Return the (x, y) coordinate for the center point of the cell that contains the specified text.  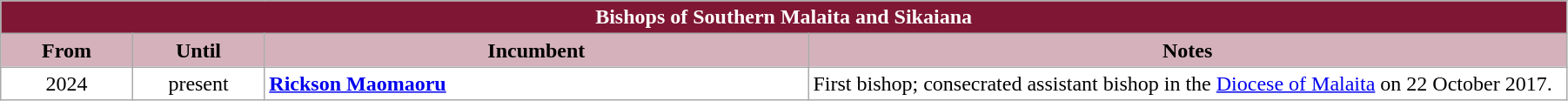
First bishop; consecrated assistant bishop in the Diocese of Malaita on 22 October 2017. (1188, 84)
Rickson Maomaoru (536, 84)
Incumbent (536, 50)
From (67, 50)
present (198, 84)
2024 (67, 84)
Bishops of Southern Malaita and Sikaiana (784, 17)
Notes (1188, 50)
Until (198, 50)
